Scan for the cell matching the given text and deliver its [X, Y] coordinate at center. 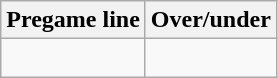
Pregame line [74, 20]
Over/under [210, 20]
